Determine the (X, Y) coordinate at the center of the cell enclosing the given text.  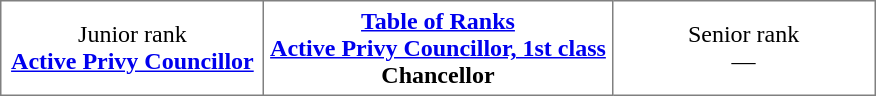
Junior rankActive Privy Councillor (132, 48)
Table of RanksActive Privy Councillor, 1st classChancellor (438, 48)
Senior rank— (744, 48)
